Detect which cell encompasses the target text, then output its (x, y) center coordinate. 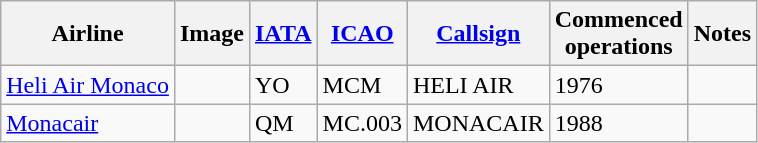
IATA (283, 34)
MCM (362, 85)
Heli Air Monaco (88, 85)
Commencedoperations (618, 34)
Image (212, 34)
MONACAIR (478, 123)
ICAO (362, 34)
MC.003 (362, 123)
QM (283, 123)
Notes (722, 34)
1988 (618, 123)
HELI AIR (478, 85)
Callsign (478, 34)
YO (283, 85)
Airline (88, 34)
Monacair (88, 123)
1976 (618, 85)
